Determine the [x, y] coordinate at the center of the cell enclosing the given text.  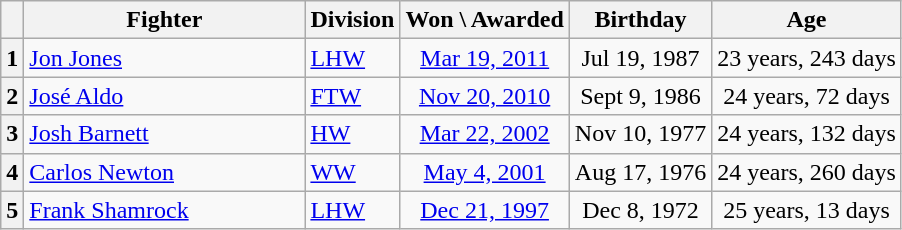
4 [12, 172]
24 years, 260 days [807, 172]
Division [352, 20]
24 years, 132 days [807, 134]
May 4, 2001 [484, 172]
3 [12, 134]
25 years, 13 days [807, 210]
Carlos Newton [164, 172]
Josh Barnett [164, 134]
José Aldo [164, 96]
Jul 19, 1987 [640, 58]
Won \ Awarded [484, 20]
Fighter [164, 20]
WW [352, 172]
1 [12, 58]
23 years, 243 days [807, 58]
Frank Shamrock [164, 210]
Nov 20, 2010 [484, 96]
HW [352, 134]
2 [12, 96]
FTW [352, 96]
Mar 22, 2002 [484, 134]
Mar 19, 2011 [484, 58]
Age [807, 20]
Birthday [640, 20]
5 [12, 210]
Sept 9, 1986 [640, 96]
Jon Jones [164, 58]
Nov 10, 1977 [640, 134]
24 years, 72 days [807, 96]
Aug 17, 1976 [640, 172]
Dec 21, 1997 [484, 210]
Dec 8, 1972 [640, 210]
